From the cell containing the given text, extract its center point as [x, y] coordinate. 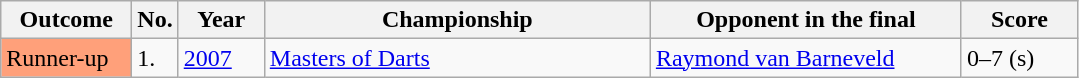
No. [155, 20]
Outcome [66, 20]
Score [1019, 20]
Championship [457, 20]
1. [155, 58]
0–7 (s) [1019, 58]
Raymond van Barneveld [806, 58]
Runner-up [66, 58]
2007 [221, 58]
Masters of Darts [457, 58]
Opponent in the final [806, 20]
Year [221, 20]
